Pinpoint the cell where the given text exists, returning its [x, y] midpoint coordinate. 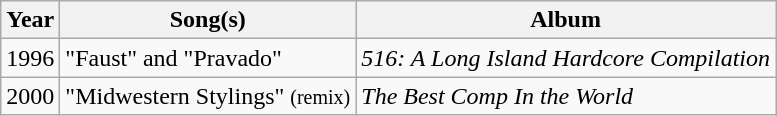
Album [566, 20]
2000 [30, 96]
Song(s) [208, 20]
Year [30, 20]
"Faust" and "Pravado" [208, 58]
The Best Comp In the World [566, 96]
516: A Long Island Hardcore Compilation [566, 58]
1996 [30, 58]
"Midwestern Stylings" (remix) [208, 96]
